From the cell containing the given text, extract its center point as (x, y) coordinate. 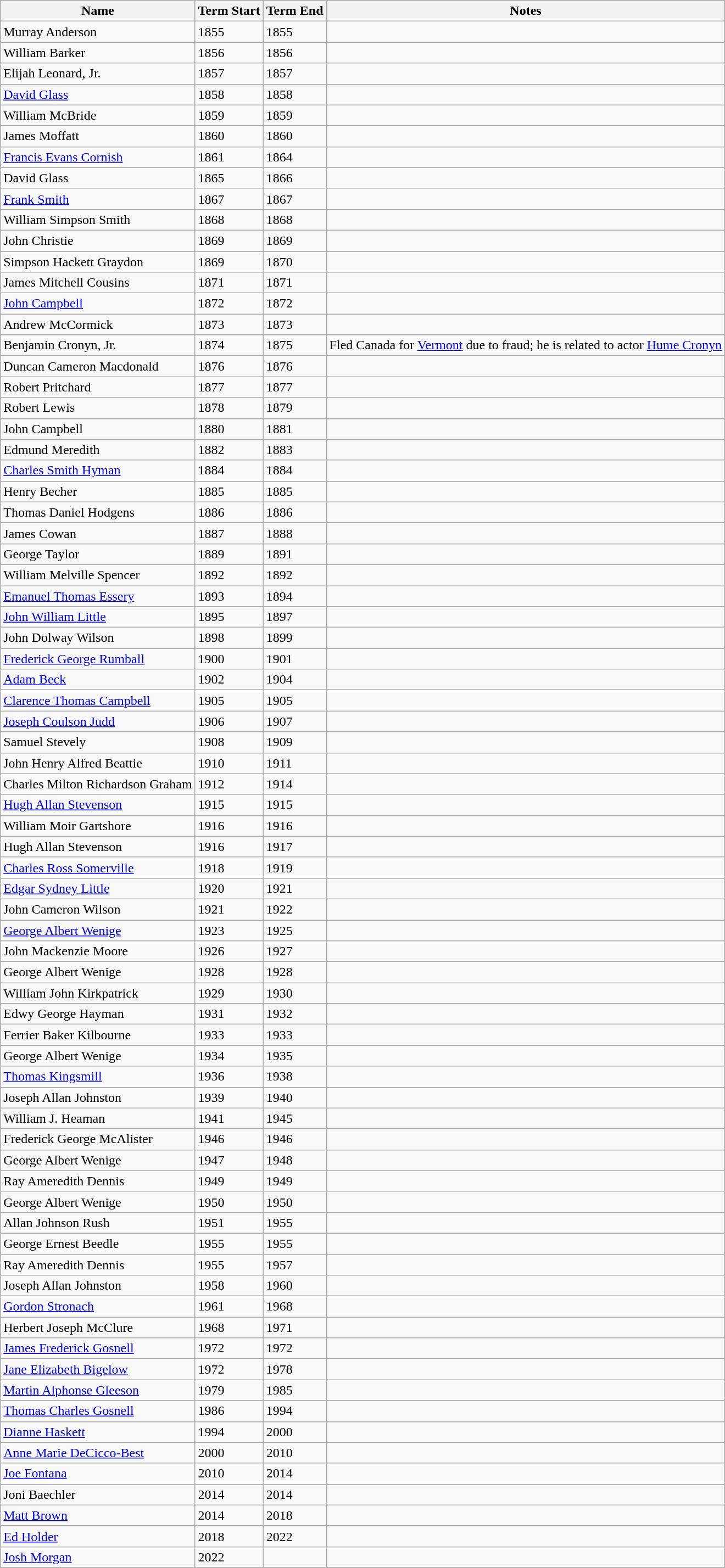
1883 (294, 450)
William McBride (98, 115)
1891 (294, 554)
1986 (229, 1411)
John Christie (98, 240)
George Taylor (98, 554)
James Mitchell Cousins (98, 283)
Name (98, 11)
1978 (294, 1369)
1920 (229, 888)
1911 (294, 763)
1900 (229, 659)
Thomas Kingsmill (98, 1077)
1945 (294, 1118)
1882 (229, 450)
Duncan Cameron Macdonald (98, 366)
1947 (229, 1160)
1957 (294, 1264)
1875 (294, 345)
Joe Fontana (98, 1474)
Gordon Stronach (98, 1307)
William Simpson Smith (98, 220)
William John Kirkpatrick (98, 993)
James Cowan (98, 533)
1961 (229, 1307)
John Dolway Wilson (98, 638)
1940 (294, 1097)
Frank Smith (98, 199)
1971 (294, 1328)
Ferrier Baker Kilbourne (98, 1035)
1926 (229, 951)
William Melville Spencer (98, 575)
1934 (229, 1056)
1931 (229, 1014)
1879 (294, 408)
1908 (229, 742)
1901 (294, 659)
Samuel Stevely (98, 742)
Charles Smith Hyman (98, 471)
Thomas Daniel Hodgens (98, 512)
Notes (526, 11)
Charles Milton Richardson Graham (98, 784)
James Moffatt (98, 136)
1893 (229, 596)
Joseph Coulson Judd (98, 721)
1927 (294, 951)
1951 (229, 1223)
1919 (294, 867)
Robert Lewis (98, 408)
1948 (294, 1160)
John Henry Alfred Beattie (98, 763)
1925 (294, 931)
Thomas Charles Gosnell (98, 1411)
1914 (294, 784)
Andrew McCormick (98, 324)
John Cameron Wilson (98, 909)
Robert Pritchard (98, 387)
1929 (229, 993)
1899 (294, 638)
1936 (229, 1077)
Josh Morgan (98, 1557)
Martin Alphonse Gleeson (98, 1390)
1881 (294, 429)
Jane Elizabeth Bigelow (98, 1369)
William Moir Gartshore (98, 826)
George Ernest Beedle (98, 1244)
Joni Baechler (98, 1494)
Edgar Sydney Little (98, 888)
1922 (294, 909)
1897 (294, 617)
Fled Canada for Vermont due to fraud; he is related to actor Hume Cronyn (526, 345)
1979 (229, 1390)
1960 (294, 1286)
Frederick George Rumball (98, 659)
1888 (294, 533)
1889 (229, 554)
1909 (294, 742)
William J. Heaman (98, 1118)
1923 (229, 931)
John Mackenzie Moore (98, 951)
1865 (229, 178)
Frederick George McAlister (98, 1139)
Ed Holder (98, 1536)
1866 (294, 178)
Edwy George Hayman (98, 1014)
1874 (229, 345)
1864 (294, 157)
1935 (294, 1056)
1895 (229, 617)
1938 (294, 1077)
Charles Ross Somerville (98, 867)
Allan Johnson Rush (98, 1223)
1906 (229, 721)
1939 (229, 1097)
Dianne Haskett (98, 1432)
Matt Brown (98, 1515)
Henry Becher (98, 491)
1904 (294, 680)
Herbert Joseph McClure (98, 1328)
Term Start (229, 11)
1918 (229, 867)
1898 (229, 638)
1861 (229, 157)
Francis Evans Cornish (98, 157)
1880 (229, 429)
Simpson Hackett Graydon (98, 262)
Elijah Leonard, Jr. (98, 74)
1894 (294, 596)
Anne Marie DeCicco-Best (98, 1453)
1878 (229, 408)
1932 (294, 1014)
1910 (229, 763)
1907 (294, 721)
1902 (229, 680)
1917 (294, 847)
Edmund Meredith (98, 450)
Benjamin Cronyn, Jr. (98, 345)
Term End (294, 11)
John William Little (98, 617)
1870 (294, 262)
Emanuel Thomas Essery (98, 596)
Clarence Thomas Campbell (98, 701)
1930 (294, 993)
1958 (229, 1286)
1941 (229, 1118)
Murray Anderson (98, 32)
1912 (229, 784)
William Barker (98, 53)
James Frederick Gosnell (98, 1348)
1887 (229, 533)
1985 (294, 1390)
Adam Beck (98, 680)
